Identify which cell holds the provided text, then report its (x, y) central coordinate. 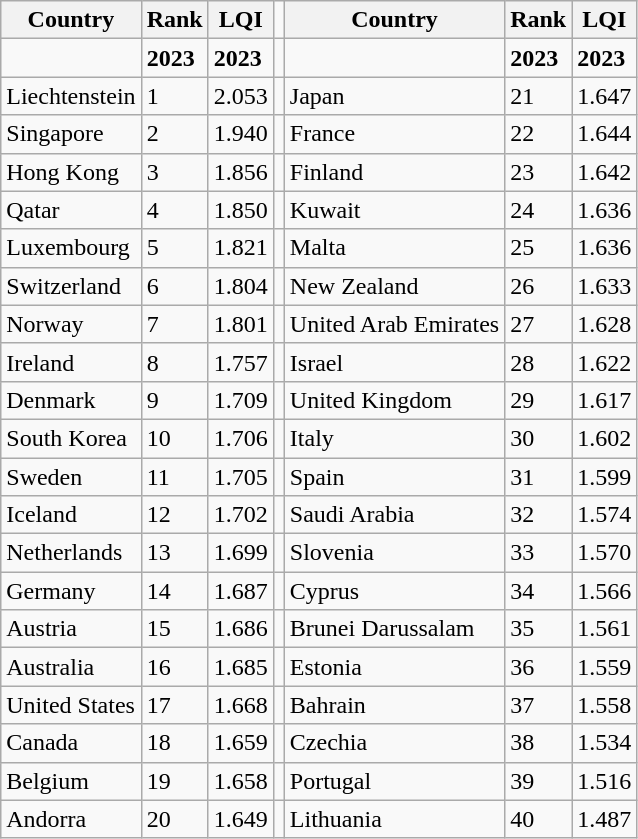
2.053 (240, 96)
26 (538, 286)
1.534 (604, 743)
21 (538, 96)
15 (174, 629)
3 (174, 172)
1.649 (240, 819)
8 (174, 362)
Hong Kong (71, 172)
Lithuania (394, 819)
32 (538, 515)
Andorra (71, 819)
1.685 (240, 667)
1.574 (604, 515)
19 (174, 781)
1.487 (604, 819)
Ireland (71, 362)
Israel (394, 362)
Singapore (71, 134)
Denmark (71, 400)
Qatar (71, 210)
1.659 (240, 743)
40 (538, 819)
Portugal (394, 781)
1.602 (604, 438)
1.757 (240, 362)
7 (174, 324)
20 (174, 819)
Luxembourg (71, 248)
Slovenia (394, 553)
Switzerland (71, 286)
1.644 (604, 134)
South Korea (71, 438)
9 (174, 400)
14 (174, 591)
39 (538, 781)
24 (538, 210)
1.599 (604, 477)
1.709 (240, 400)
33 (538, 553)
1.687 (240, 591)
1.706 (240, 438)
1.702 (240, 515)
Bahrain (394, 705)
Germany (71, 591)
1.566 (604, 591)
United Kingdom (394, 400)
United Arab Emirates (394, 324)
31 (538, 477)
Cyprus (394, 591)
18 (174, 743)
Sweden (71, 477)
New Zealand (394, 286)
1.642 (604, 172)
2 (174, 134)
1.801 (240, 324)
38 (538, 743)
Austria (71, 629)
12 (174, 515)
16 (174, 667)
Japan (394, 96)
5 (174, 248)
1.558 (604, 705)
1 (174, 96)
1.686 (240, 629)
1.705 (240, 477)
Kuwait (394, 210)
11 (174, 477)
United States (71, 705)
1.647 (604, 96)
29 (538, 400)
1.668 (240, 705)
Canada (71, 743)
6 (174, 286)
1.856 (240, 172)
1.850 (240, 210)
Belgium (71, 781)
1.940 (240, 134)
37 (538, 705)
France (394, 134)
Australia (71, 667)
34 (538, 591)
Estonia (394, 667)
10 (174, 438)
22 (538, 134)
30 (538, 438)
1.658 (240, 781)
23 (538, 172)
1.804 (240, 286)
1.628 (604, 324)
25 (538, 248)
4 (174, 210)
35 (538, 629)
Saudi Arabia (394, 515)
36 (538, 667)
1.622 (604, 362)
1.561 (604, 629)
Norway (71, 324)
Netherlands (71, 553)
27 (538, 324)
1.617 (604, 400)
Finland (394, 172)
Italy (394, 438)
17 (174, 705)
13 (174, 553)
1.633 (604, 286)
Iceland (71, 515)
1.821 (240, 248)
28 (538, 362)
Spain (394, 477)
Malta (394, 248)
Czechia (394, 743)
1.699 (240, 553)
1.516 (604, 781)
1.570 (604, 553)
Liechtenstein (71, 96)
Brunei Darussalam (394, 629)
1.559 (604, 667)
